Scan for the cell matching the given text and deliver its [x, y] coordinate at center. 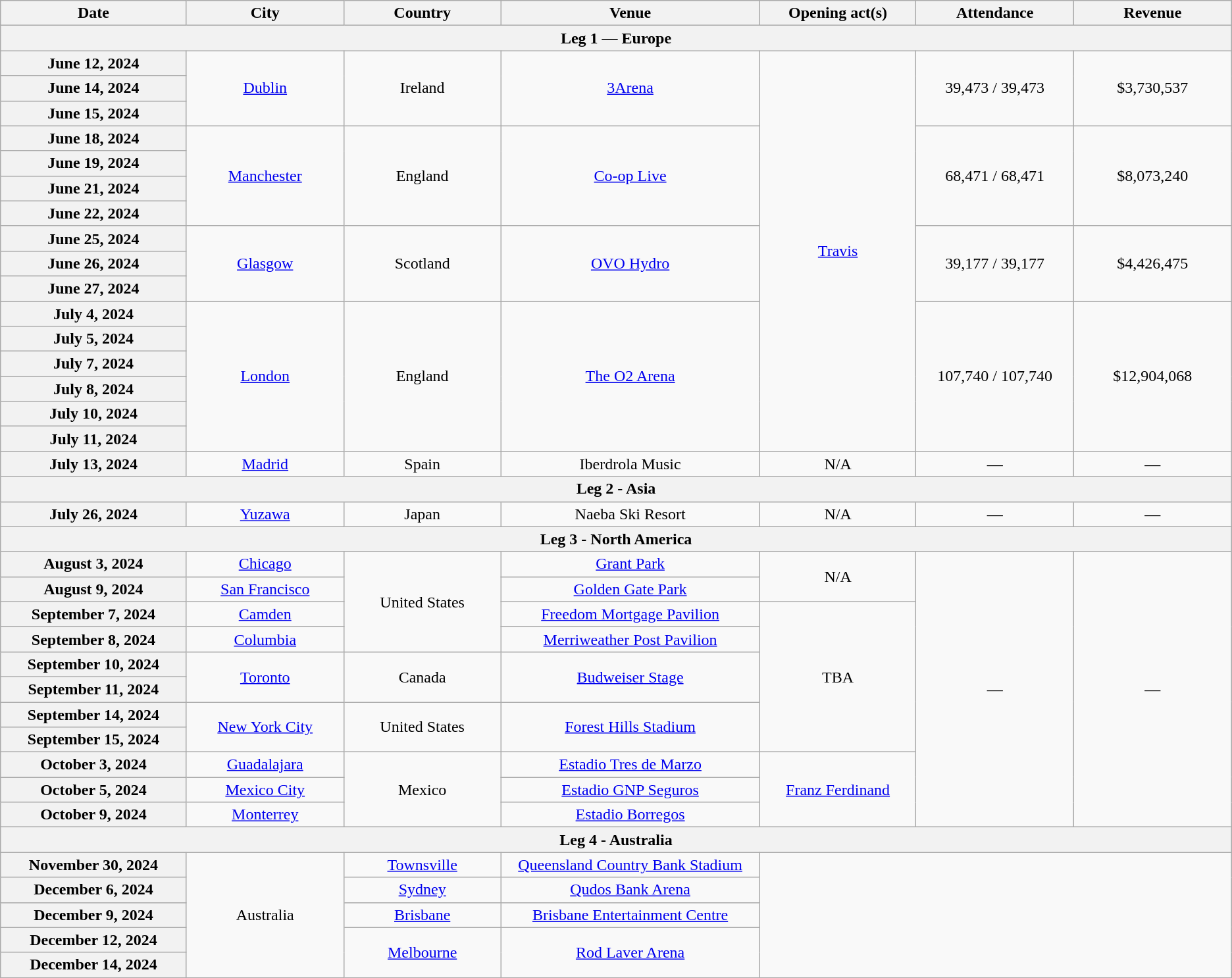
Naeba Ski Resort [630, 514]
December 12, 2024 [93, 940]
July 13, 2024 [93, 464]
Venue [630, 13]
Ireland [422, 88]
Monterrey [265, 815]
July 8, 2024 [93, 389]
November 30, 2024 [93, 865]
Chicago [265, 564]
June 21, 2024 [93, 188]
September 10, 2024 [93, 664]
Qudos Bank Arena [630, 890]
39,473 / 39,473 [995, 88]
July 7, 2024 [93, 364]
Golden Gate Park [630, 589]
TBA [838, 677]
$3,730,537 [1152, 88]
August 9, 2024 [93, 589]
Travis [838, 251]
$8,073,240 [1152, 176]
June 12, 2024 [93, 63]
Grant Park [630, 564]
Camden [265, 614]
Brisbane [422, 915]
Dublin [265, 88]
Leg 4 - Australia [616, 840]
Mexico [422, 790]
June 26, 2024 [93, 263]
Iberdrola Music [630, 464]
Franz Ferdinand [838, 790]
39,177 / 39,177 [995, 263]
New York City [265, 727]
Leg 3 - North America [616, 539]
Date [93, 13]
$12,904,068 [1152, 376]
July 10, 2024 [93, 414]
Budweiser Stage [630, 677]
68,471 / 68,471 [995, 176]
Leg 2 - Asia [616, 489]
Queensland Country Bank Stadium [630, 865]
Merriweather Post Pavilion [630, 639]
July 4, 2024 [93, 314]
Revenue [1152, 13]
December 6, 2024 [93, 890]
Australia [265, 915]
Canada [422, 677]
Brisbane Entertainment Centre [630, 915]
December 14, 2024 [93, 965]
July 11, 2024 [93, 439]
Japan [422, 514]
October 5, 2024 [93, 790]
Attendance [995, 13]
The O2 Arena [630, 376]
Freedom Mortgage Pavilion [630, 614]
June 19, 2024 [93, 163]
Rod Laver Arena [630, 952]
June 14, 2024 [93, 88]
Yuzawa [265, 514]
Townsville [422, 865]
September 11, 2024 [93, 689]
Columbia [265, 639]
Country [422, 13]
June 27, 2024 [93, 288]
Melbourne [422, 952]
Guadalajara [265, 765]
San Francisco [265, 589]
August 3, 2024 [93, 564]
Estadio Tres de Marzo [630, 765]
Estadio Borregos [630, 815]
$4,426,475 [1152, 263]
October 9, 2024 [93, 815]
July 5, 2024 [93, 339]
June 25, 2024 [93, 238]
October 3, 2024 [93, 765]
July 26, 2024 [93, 514]
September 7, 2024 [93, 614]
Scotland [422, 263]
Spain [422, 464]
Glasgow [265, 263]
June 18, 2024 [93, 138]
3Arena [630, 88]
September 15, 2024 [93, 740]
107,740 / 107,740 [995, 376]
Estadio GNP Seguros [630, 790]
December 9, 2024 [93, 915]
Leg 1 — Europe [616, 38]
Co-op Live [630, 176]
June 22, 2024 [93, 213]
Forest Hills Stadium [630, 727]
City [265, 13]
OVO Hydro [630, 263]
Manchester [265, 176]
Sydney [422, 890]
Opening act(s) [838, 13]
September 14, 2024 [93, 714]
Mexico City [265, 790]
Toronto [265, 677]
September 8, 2024 [93, 639]
Madrid [265, 464]
London [265, 376]
June 15, 2024 [93, 113]
